Pinpoint the cell where the given text exists, returning its (X, Y) midpoint coordinate. 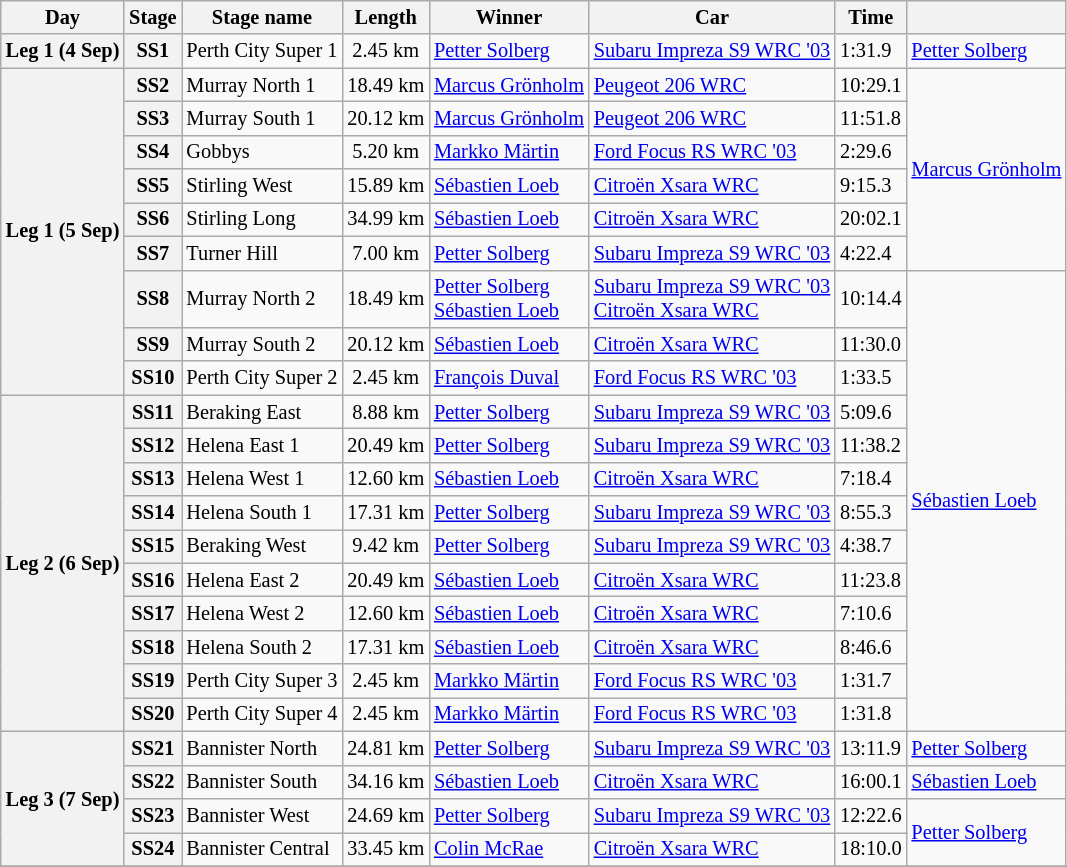
SS5 (152, 186)
Helena South 1 (262, 513)
Winner (509, 17)
SS19 (152, 681)
Perth City Super 2 (262, 378)
Perth City Super 3 (262, 681)
Subaru Impreza S9 WRC '03Citroën Xsara WRC (712, 299)
Turner Hill (262, 253)
5.20 km (386, 152)
SS18 (152, 647)
SS15 (152, 546)
9:15.3 (870, 186)
11:38.2 (870, 445)
10:14.4 (870, 299)
Helena South 2 (262, 647)
Bannister South (262, 782)
33.45 km (386, 849)
Colin McRae (509, 849)
SS13 (152, 479)
Helena West 1 (262, 479)
20:02.1 (870, 219)
SS20 (152, 714)
SS4 (152, 152)
16:00.1 (870, 782)
7:18.4 (870, 479)
13:11.9 (870, 748)
34.99 km (386, 219)
SS23 (152, 815)
SS21 (152, 748)
SS3 (152, 118)
Perth City Super 1 (262, 51)
SS16 (152, 580)
SS14 (152, 513)
12:22.6 (870, 815)
SS17 (152, 613)
34.16 km (386, 782)
Leg 2 (6 Sep) (63, 564)
11:23.8 (870, 580)
Petter Solberg Sébastien Loeb (509, 299)
SS9 (152, 344)
Murray South 2 (262, 344)
Perth City Super 4 (262, 714)
SS7 (152, 253)
Beraking West (262, 546)
9.42 km (386, 546)
SS8 (152, 299)
15.89 km (386, 186)
Leg 3 (7 Sep) (63, 798)
Bannister North (262, 748)
Beraking East (262, 412)
4:22.4 (870, 253)
Murray North 1 (262, 85)
SS22 (152, 782)
24.69 km (386, 815)
Time (870, 17)
Bannister West (262, 815)
1:31.7 (870, 681)
Stirling Long (262, 219)
Stage name (262, 17)
Day (63, 17)
24.81 km (386, 748)
Stage (152, 17)
SS12 (152, 445)
Leg 1 (5 Sep) (63, 232)
Car (712, 17)
Murray South 1 (262, 118)
10:29.1 (870, 85)
Length (386, 17)
18:10.0 (870, 849)
SS2 (152, 85)
SS6 (152, 219)
7:10.6 (870, 613)
1:33.5 (870, 378)
SS1 (152, 51)
11:30.0 (870, 344)
Helena East 2 (262, 580)
Helena East 1 (262, 445)
Gobbys (262, 152)
7.00 km (386, 253)
Stirling West (262, 186)
1:31.9 (870, 51)
11:51.8 (870, 118)
1:31.8 (870, 714)
4:38.7 (870, 546)
8:55.3 (870, 513)
François Duval (509, 378)
2:29.6 (870, 152)
8:46.6 (870, 647)
Helena West 2 (262, 613)
5:09.6 (870, 412)
Bannister Central (262, 849)
SS11 (152, 412)
SS24 (152, 849)
Murray North 2 (262, 299)
Leg 1 (4 Sep) (63, 51)
SS10 (152, 378)
8.88 km (386, 412)
